From the cell containing the given text, extract its center point as [X, Y] coordinate. 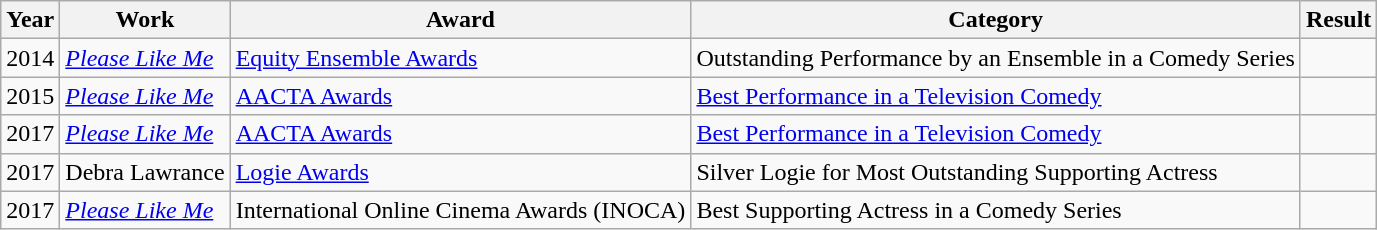
Category [996, 20]
Outstanding Performance by an Ensemble in a Comedy Series [996, 58]
Equity Ensemble Awards [460, 58]
Best Supporting Actress in a Comedy Series [996, 210]
Work [145, 20]
2015 [30, 96]
Award [460, 20]
Result [1338, 20]
Silver Logie for Most Outstanding Supporting Actress [996, 172]
Debra Lawrance [145, 172]
International Online Cinema Awards (INOCA) [460, 210]
2014 [30, 58]
Year [30, 20]
Logie Awards [460, 172]
